Return the (X, Y) coordinate for the center point of the cell that contains the specified text.  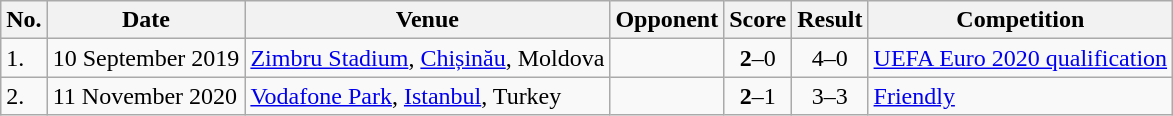
Vodafone Park, Istanbul, Turkey (428, 96)
2–1 (758, 96)
Zimbru Stadium, Chișinău, Moldova (428, 58)
No. (24, 20)
Competition (1020, 20)
Score (758, 20)
UEFA Euro 2020 qualification (1020, 58)
4–0 (830, 58)
Friendly (1020, 96)
2. (24, 96)
2–0 (758, 58)
Result (830, 20)
Opponent (667, 20)
1. (24, 58)
Date (146, 20)
10 September 2019 (146, 58)
11 November 2020 (146, 96)
3–3 (830, 96)
Venue (428, 20)
